For the text-containing cell, return its midpoint in [X, Y] coordinate format. 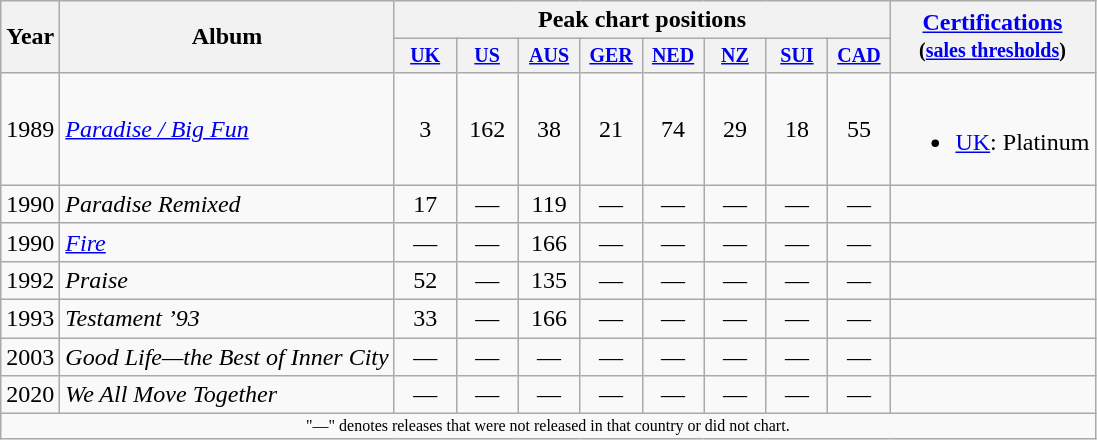
NED [673, 56]
Praise [227, 280]
74 [673, 128]
NZ [735, 56]
2020 [30, 395]
UK: Platinum [992, 128]
We All Move Together [227, 395]
Year [30, 37]
52 [425, 280]
18 [797, 128]
2003 [30, 357]
AUS [549, 56]
Good Life—the Best of Inner City [227, 357]
UK [425, 56]
Peak chart positions [642, 20]
Album [227, 37]
119 [549, 204]
US [487, 56]
Paradise / Big Fun [227, 128]
17 [425, 204]
1992 [30, 280]
162 [487, 128]
GER [611, 56]
33 [425, 319]
3 [425, 128]
SUI [797, 56]
1989 [30, 128]
1993 [30, 319]
29 [735, 128]
Fire [227, 242]
38 [549, 128]
Paradise Remixed [227, 204]
Testament ’93 [227, 319]
21 [611, 128]
"—" denotes releases that were not released in that country or did not chart. [548, 426]
CAD [859, 56]
135 [549, 280]
55 [859, 128]
Certifications(sales thresholds) [992, 37]
